Determine the (X, Y) coordinate at the center of the cell enclosing the given text.  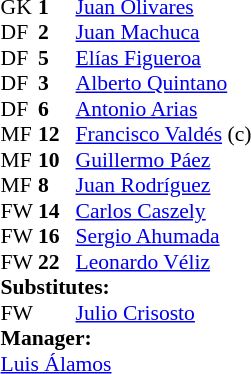
22 (57, 262)
8 (57, 185)
6 (57, 109)
12 (57, 135)
14 (57, 211)
2 (57, 33)
10 (57, 160)
3 (57, 83)
5 (57, 58)
16 (57, 237)
